Detect which cell encompasses the target text, then output its [x, y] center coordinate. 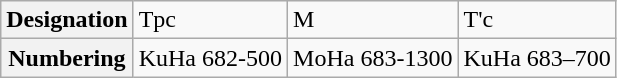
Designation [67, 20]
KuHa 682-500 [210, 58]
Tpc [210, 20]
Numbering [67, 58]
M [373, 20]
MoHa 683-1300 [373, 58]
T'c [537, 20]
KuHa 683–700 [537, 58]
